Search for the cell housing the specified text and yield its [x, y] center coordinate. 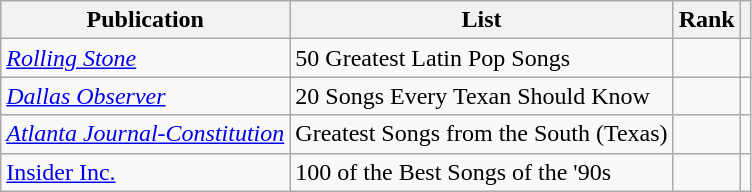
Greatest Songs from the South (Texas) [482, 134]
Insider Inc. [146, 172]
Rolling Stone [146, 58]
Rank [706, 20]
Atlanta Journal-Constitution [146, 134]
50 Greatest Latin Pop Songs [482, 58]
20 Songs Every Texan Should Know [482, 96]
List [482, 20]
100 of the Best Songs of the '90s [482, 172]
Publication [146, 20]
Dallas Observer [146, 96]
